Find where the given text appears and provide that cell's center as (x, y) coordinate. 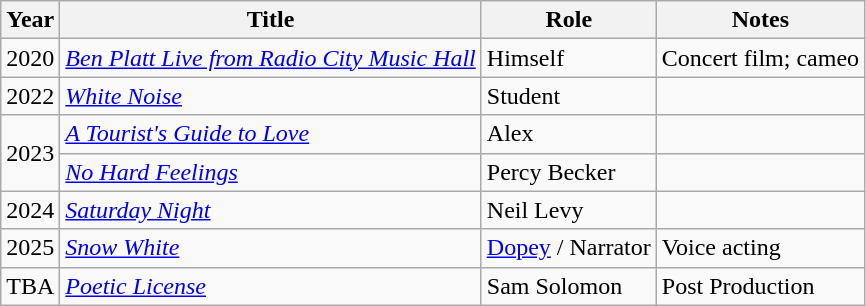
A Tourist's Guide to Love (270, 134)
Neil Levy (568, 210)
White Noise (270, 96)
Post Production (760, 286)
2020 (30, 58)
TBA (30, 286)
Title (270, 20)
Snow White (270, 248)
Dopey / Narrator (568, 248)
2024 (30, 210)
Voice acting (760, 248)
Percy Becker (568, 172)
2022 (30, 96)
Poetic License (270, 286)
2023 (30, 153)
Himself (568, 58)
Alex (568, 134)
Year (30, 20)
2025 (30, 248)
Sam Solomon (568, 286)
Role (568, 20)
Saturday Night (270, 210)
Student (568, 96)
No Hard Feelings (270, 172)
Concert film; cameo (760, 58)
Ben Platt Live from Radio City Music Hall (270, 58)
Notes (760, 20)
